Detect which cell encompasses the target text, then output its (x, y) center coordinate. 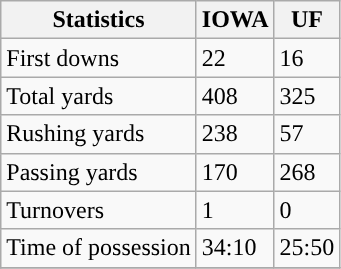
408 (235, 96)
57 (307, 134)
22 (235, 58)
325 (307, 96)
First downs (99, 58)
Statistics (99, 20)
0 (307, 210)
Total yards (99, 96)
Rushing yards (99, 134)
UF (307, 20)
170 (235, 172)
Passing yards (99, 172)
Time of possession (99, 248)
268 (307, 172)
25:50 (307, 248)
1 (235, 210)
34:10 (235, 248)
Turnovers (99, 210)
16 (307, 58)
238 (235, 134)
IOWA (235, 20)
